Return the [x, y] coordinate for the center point of the cell that contains the specified text.  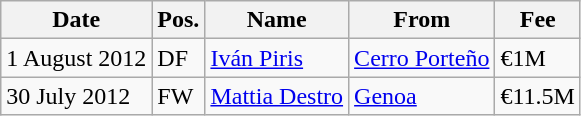
FW [178, 96]
€11.5M [538, 96]
Cerro Porteño [422, 58]
Pos. [178, 20]
From [422, 20]
€1M [538, 58]
Name [277, 20]
Fee [538, 20]
Date [76, 20]
Genoa [422, 96]
30 July 2012 [76, 96]
Mattia Destro [277, 96]
Iván Piris [277, 58]
1 August 2012 [76, 58]
DF [178, 58]
